From the cell containing the given text, extract its center point as [x, y] coordinate. 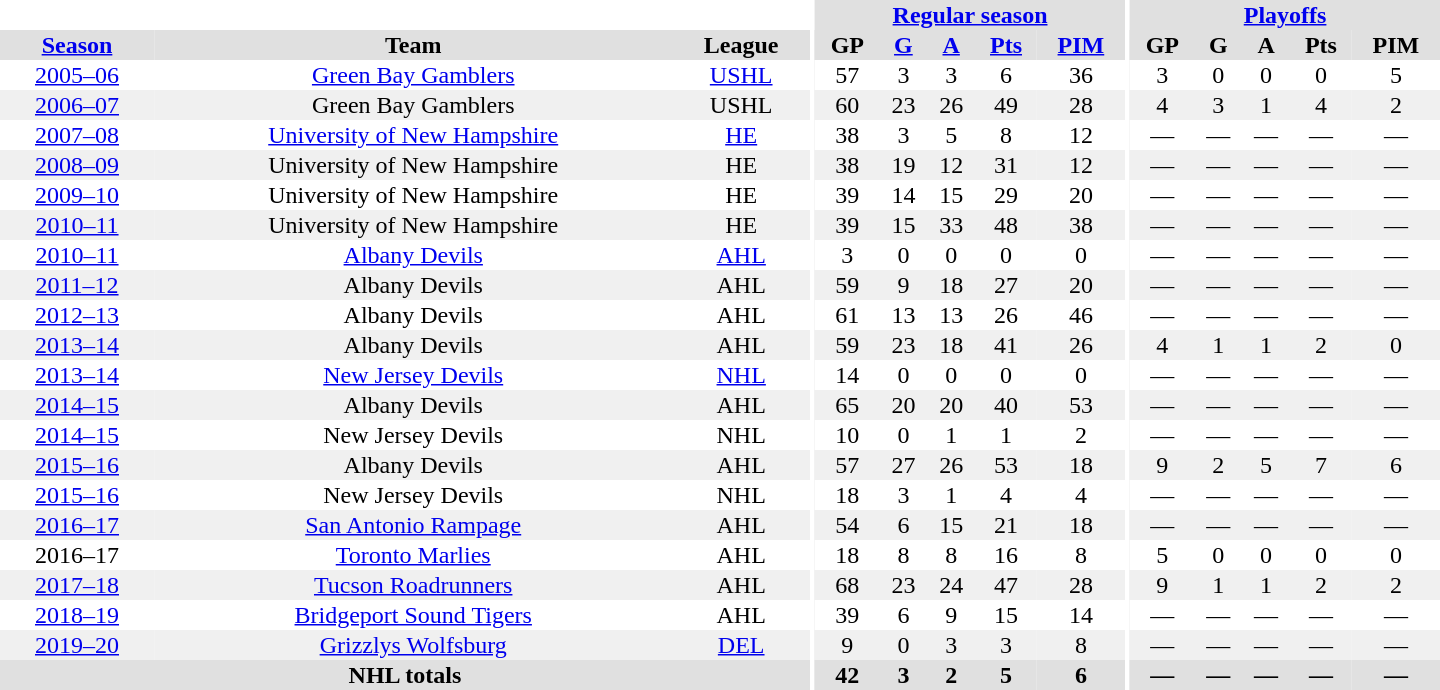
68 [847, 585]
19 [904, 165]
29 [1006, 195]
16 [1006, 555]
24 [951, 585]
65 [847, 405]
2009–10 [77, 195]
60 [847, 105]
21 [1006, 525]
2007–08 [77, 135]
2012–13 [77, 315]
2019–20 [77, 645]
Bridgeport Sound Tigers [413, 615]
40 [1006, 405]
2006–07 [77, 105]
31 [1006, 165]
61 [847, 315]
2005–06 [77, 75]
48 [1006, 225]
7 [1321, 465]
Playoffs [1285, 15]
Toronto Marlies [413, 555]
46 [1081, 315]
54 [847, 525]
42 [847, 675]
San Antonio Rampage [413, 525]
Tucson Roadrunners [413, 585]
47 [1006, 585]
NHL totals [405, 675]
Regular season [970, 15]
Grizzlys Wolfsburg [413, 645]
33 [951, 225]
Team [413, 45]
League [740, 45]
41 [1006, 345]
36 [1081, 75]
2008–09 [77, 165]
10 [847, 435]
Season [77, 45]
2017–18 [77, 585]
DEL [740, 645]
2018–19 [77, 615]
49 [1006, 105]
2011–12 [77, 285]
